From the cell containing the given text, extract its center point as [X, Y] coordinate. 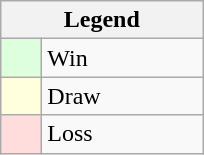
Win [122, 58]
Legend [102, 20]
Loss [122, 134]
Draw [122, 96]
